Scan for the cell matching the given text and deliver its (X, Y) coordinate at center. 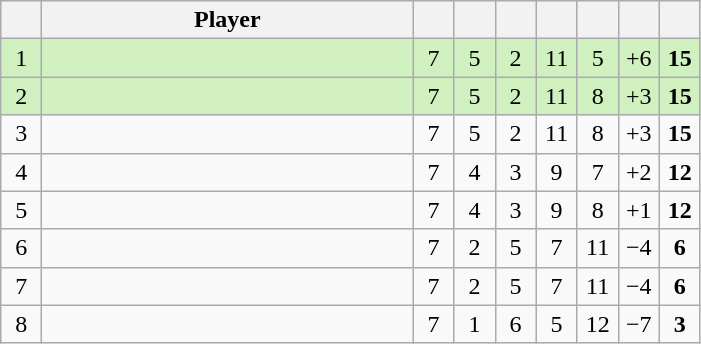
Player (228, 20)
+6 (638, 58)
+1 (638, 210)
−7 (638, 324)
+2 (638, 172)
